Search for the cell housing the specified text and yield its [x, y] center coordinate. 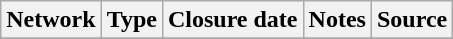
Type [132, 20]
Closure date [232, 20]
Network [51, 20]
Notes [337, 20]
Source [412, 20]
